Find where the given text appears and provide that cell's center as (X, Y) coordinate. 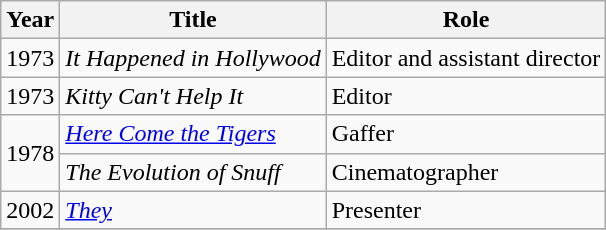
Editor (466, 96)
They (193, 210)
1978 (30, 153)
Here Come the Tigers (193, 134)
Cinematographer (466, 172)
It Happened in Hollywood (193, 58)
Editor and assistant director (466, 58)
Title (193, 20)
The Evolution of Snuff (193, 172)
Role (466, 20)
Year (30, 20)
Kitty Can't Help It (193, 96)
Gaffer (466, 134)
2002 (30, 210)
Presenter (466, 210)
